Identify which cell holds the provided text, then report its [X, Y] central coordinate. 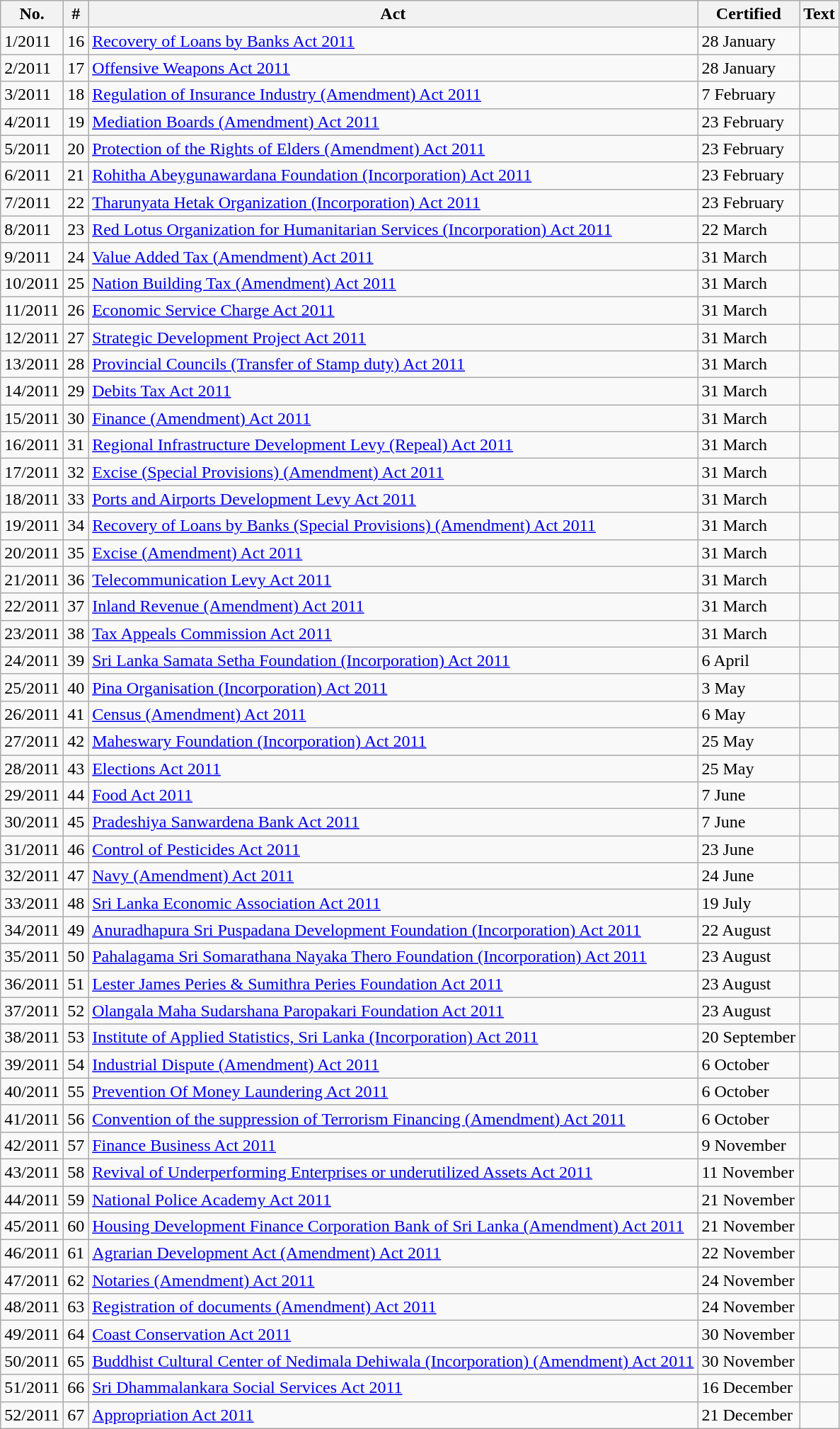
35 [76, 553]
22/2011 [33, 607]
46 [76, 849]
Recovery of Loans by Banks Act 2011 [393, 41]
Lester James Peries & Sumithra Peries Foundation Act 2011 [393, 984]
64 [76, 1334]
32 [76, 472]
Maheswary Foundation (Incorporation) Act 2011 [393, 741]
16 [76, 41]
Excise (Special Provisions) (Amendment) Act 2011 [393, 472]
66 [76, 1388]
Revival of Underperforming Enterprises or underutilized Assets Act 2011 [393, 1172]
63 [76, 1307]
Offensive Weapons Act 2011 [393, 68]
56 [76, 1118]
20 [76, 149]
37 [76, 607]
Industrial Dispute (Amendment) Act 2011 [393, 1064]
31/2011 [33, 849]
50 [76, 957]
Agrarian Development Act (Amendment) Act 2011 [393, 1253]
27/2011 [33, 741]
Elections Act 2011 [393, 768]
38 [76, 633]
65 [76, 1361]
25 [76, 283]
6 April [749, 660]
52 [76, 1011]
58 [76, 1172]
Ports and Airports Development Levy Act 2011 [393, 499]
Debits Tax Act 2011 [393, 391]
10/2011 [33, 283]
Convention of the suppression of Terrorism Financing (Amendment) Act 2011 [393, 1118]
32/2011 [33, 876]
38/2011 [33, 1038]
19 July [749, 903]
48/2011 [33, 1307]
23/2011 [33, 633]
7 February [749, 95]
National Police Academy Act 2011 [393, 1200]
46/2011 [33, 1253]
29 [76, 391]
16 December [749, 1388]
36/2011 [33, 984]
33 [76, 499]
19 [76, 122]
18/2011 [33, 499]
11/2011 [33, 310]
22 November [749, 1253]
45 [76, 822]
45/2011 [33, 1227]
5/2011 [33, 149]
28 [76, 365]
24 June [749, 876]
21 [76, 176]
18 [76, 95]
13/2011 [33, 365]
62 [76, 1280]
31 [76, 445]
22 March [749, 229]
42/2011 [33, 1145]
9/2011 [33, 256]
35/2011 [33, 957]
Regulation of Insurance Industry (Amendment) Act 2011 [393, 95]
Rohitha Abeygunawardana Foundation (Incorporation) Act 2011 [393, 176]
11 November [749, 1172]
3 May [749, 687]
39/2011 [33, 1064]
43 [76, 768]
20/2011 [33, 553]
Pina Organisation (Incorporation) Act 2011 [393, 687]
14/2011 [33, 391]
No. [33, 14]
Pradeshiya Sanwardena Bank Act 2011 [393, 822]
44 [76, 796]
29/2011 [33, 796]
2/2011 [33, 68]
# [76, 14]
Inland Revenue (Amendment) Act 2011 [393, 607]
17/2011 [33, 472]
Protection of the Rights of Elders (Amendment) Act 2011 [393, 149]
37/2011 [33, 1011]
24/2011 [33, 660]
60 [76, 1227]
Provincial Councils (Transfer of Stamp duty) Act 2011 [393, 365]
22 August [749, 930]
Tharunyata Hetak Organization (Incorporation) Act 2011 [393, 202]
41/2011 [33, 1118]
8/2011 [33, 229]
7/2011 [33, 202]
30/2011 [33, 822]
23 [76, 229]
27 [76, 338]
26/2011 [33, 714]
48 [76, 903]
Recovery of Loans by Banks (Special Provisions) (Amendment) Act 2011 [393, 526]
Prevention Of Money Laundering Act 2011 [393, 1091]
41 [76, 714]
52/2011 [33, 1415]
Notaries (Amendment) Act 2011 [393, 1280]
12/2011 [33, 338]
34/2011 [33, 930]
Sri Lanka Economic Association Act 2011 [393, 903]
Strategic Development Project Act 2011 [393, 338]
Food Act 2011 [393, 796]
49 [76, 930]
34 [76, 526]
Finance Business Act 2011 [393, 1145]
16/2011 [33, 445]
Anuradhapura Sri Puspadana Development Foundation (Incorporation) Act 2011 [393, 930]
Census (Amendment) Act 2011 [393, 714]
30 [76, 418]
40 [76, 687]
51 [76, 984]
33/2011 [33, 903]
49/2011 [33, 1334]
61 [76, 1253]
57 [76, 1145]
24 [76, 256]
47/2011 [33, 1280]
Sri Lanka Samata Setha Foundation (Incorporation) Act 2011 [393, 660]
53 [76, 1038]
Olangala Maha Sudarshana Paropakari Foundation Act 2011 [393, 1011]
Registration of documents (Amendment) Act 2011 [393, 1307]
6 May [749, 714]
39 [76, 660]
67 [76, 1415]
Text [819, 14]
25/2011 [33, 687]
28/2011 [33, 768]
Navy (Amendment) Act 2011 [393, 876]
Tax Appeals Commission Act 2011 [393, 633]
9 November [749, 1145]
54 [76, 1064]
Mediation Boards (Amendment) Act 2011 [393, 122]
44/2011 [33, 1200]
Value Added Tax (Amendment) Act 2011 [393, 256]
47 [76, 876]
Appropriation Act 2011 [393, 1415]
26 [76, 310]
Act [393, 14]
Buddhist Cultural Center of Nedimala Dehiwala (Incorporation) (Amendment) Act 2011 [393, 1361]
Certified [749, 14]
6/2011 [33, 176]
3/2011 [33, 95]
23 June [749, 849]
15/2011 [33, 418]
17 [76, 68]
Housing Development Finance Corporation Bank of Sri Lanka (Amendment) Act 2011 [393, 1227]
Nation Building Tax (Amendment) Act 2011 [393, 283]
4/2011 [33, 122]
Economic Service Charge Act 2011 [393, 310]
Excise (Amendment) Act 2011 [393, 553]
Control of Pesticides Act 2011 [393, 849]
59 [76, 1200]
Coast Conservation Act 2011 [393, 1334]
Finance (Amendment) Act 2011 [393, 418]
51/2011 [33, 1388]
19/2011 [33, 526]
Red Lotus Organization for Humanitarian Services (Incorporation) Act 2011 [393, 229]
Regional Infrastructure Development Levy (Repeal) Act 2011 [393, 445]
50/2011 [33, 1361]
Institute of Applied Statistics, Sri Lanka (Incorporation) Act 2011 [393, 1038]
Sri Dhammalankara Social Services Act 2011 [393, 1388]
20 September [749, 1038]
Telecommunication Levy Act 2011 [393, 580]
1/2011 [33, 41]
22 [76, 202]
21/2011 [33, 580]
36 [76, 580]
42 [76, 741]
43/2011 [33, 1172]
40/2011 [33, 1091]
21 December [749, 1415]
55 [76, 1091]
Pahalagama Sri Somarathana Nayaka Thero Foundation (Incorporation) Act 2011 [393, 957]
